Search for the cell housing the specified text and yield its [X, Y] center coordinate. 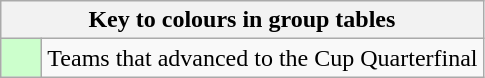
Teams that advanced to the Cup Quarterfinal [262, 58]
Key to colours in group tables [242, 20]
